Provide the (x, y) coordinate of the cell's center where the given text is located.  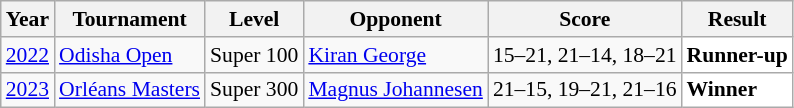
Magnus Johannesen (396, 90)
2022 (28, 55)
Kiran George (396, 55)
Opponent (396, 19)
15–21, 21–14, 18–21 (585, 55)
Score (585, 19)
Year (28, 19)
Winner (738, 90)
Level (254, 19)
Odisha Open (130, 55)
2023 (28, 90)
Runner-up (738, 55)
21–15, 19–21, 21–16 (585, 90)
Super 100 (254, 55)
Tournament (130, 19)
Orléans Masters (130, 90)
Result (738, 19)
Super 300 (254, 90)
